Determine the [X, Y] coordinate at the center of the cell enclosing the given text.  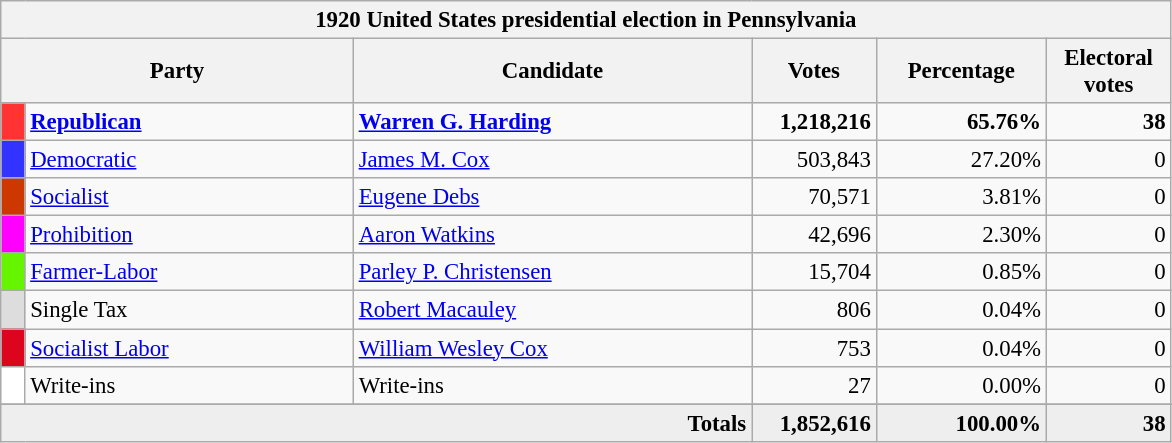
Candidate [552, 72]
27.20% [961, 160]
27 [814, 385]
15,704 [814, 273]
3.81% [961, 197]
1,852,616 [814, 423]
Warren G. Harding [552, 122]
503,843 [814, 160]
Totals [376, 423]
Aaron Watkins [552, 235]
100.00% [961, 423]
Electoral votes [1108, 72]
Prohibition [189, 235]
William Wesley Cox [552, 348]
Percentage [961, 72]
0.00% [961, 385]
Farmer-Labor [189, 273]
Socialist Labor [189, 348]
65.76% [961, 122]
Socialist [189, 197]
42,696 [814, 235]
Robert Macauley [552, 310]
753 [814, 348]
James M. Cox [552, 160]
Democratic [189, 160]
Parley P. Christensen [552, 273]
Eugene Debs [552, 197]
1920 United States presidential election in Pennsylvania [586, 20]
70,571 [814, 197]
2.30% [961, 235]
1,218,216 [814, 122]
Republican [189, 122]
806 [814, 310]
0.85% [961, 273]
Single Tax [189, 310]
Votes [814, 72]
Party [178, 72]
